Extract the (x, y) coordinate from the center of the cell holding the provided text.  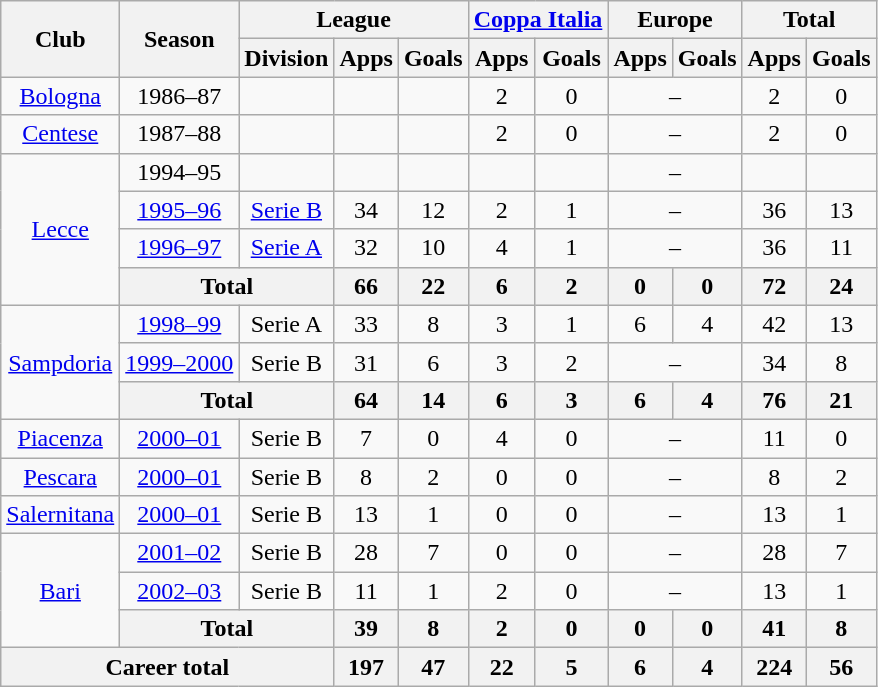
31 (366, 362)
Season (180, 39)
1996–97 (180, 248)
Career total (168, 667)
1999–2000 (180, 362)
Centese (60, 134)
5 (572, 667)
Piacenza (60, 438)
64 (366, 400)
21 (841, 400)
Sampdoria (60, 362)
1995–96 (180, 210)
Salernitana (60, 515)
42 (774, 324)
72 (774, 286)
14 (433, 400)
47 (433, 667)
12 (433, 210)
Bologna (60, 96)
224 (774, 667)
Division (286, 58)
2001–02 (180, 553)
Club (60, 39)
1998–99 (180, 324)
League (354, 20)
Europe (675, 20)
1986–87 (180, 96)
2002–03 (180, 591)
Pescara (60, 477)
1987–88 (180, 134)
39 (366, 629)
76 (774, 400)
197 (366, 667)
41 (774, 629)
33 (366, 324)
10 (433, 248)
1994–95 (180, 172)
Bari (60, 591)
Coppa Italia (538, 20)
Lecce (60, 229)
24 (841, 286)
32 (366, 248)
66 (366, 286)
56 (841, 667)
